From the cell containing the given text, extract its center point as [X, Y] coordinate. 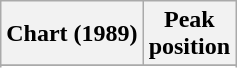
Peakposition [189, 34]
Chart (1989) [72, 34]
